Determine the (X, Y) coordinate at the center of the cell enclosing the given text.  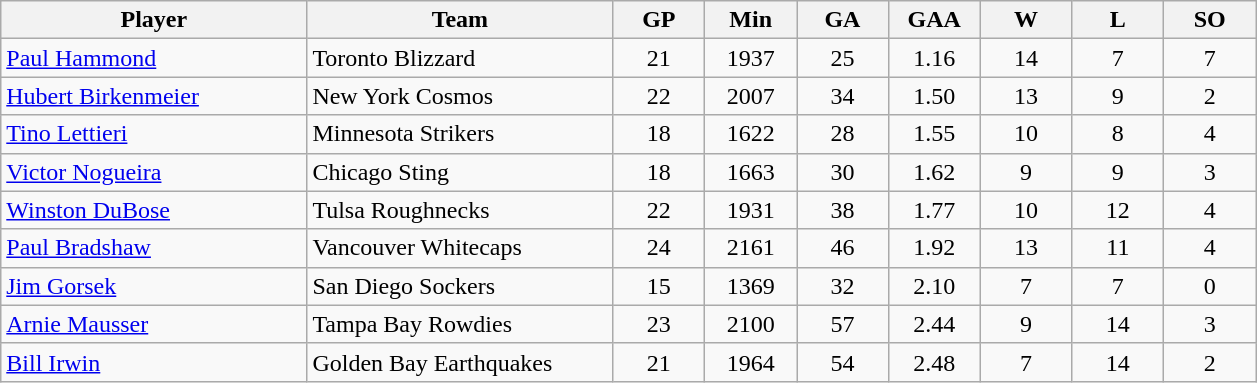
2161 (751, 248)
Paul Bradshaw (154, 248)
Min (751, 20)
1.55 (934, 134)
1663 (751, 172)
1622 (751, 134)
Player (154, 20)
2.10 (934, 286)
Victor Nogueira (154, 172)
23 (659, 324)
28 (843, 134)
Arnie Mausser (154, 324)
New York Cosmos (460, 96)
2.48 (934, 362)
1.16 (934, 58)
Jim Gorsek (154, 286)
1937 (751, 58)
SO (1210, 20)
GAA (934, 20)
24 (659, 248)
GA (843, 20)
Minnesota Strikers (460, 134)
1369 (751, 286)
15 (659, 286)
Tampa Bay Rowdies (460, 324)
Paul Hammond (154, 58)
1.50 (934, 96)
1.62 (934, 172)
1.92 (934, 248)
57 (843, 324)
Bill Irwin (154, 362)
12 (1118, 210)
2007 (751, 96)
0 (1210, 286)
11 (1118, 248)
46 (843, 248)
Hubert Birkenmeier (154, 96)
38 (843, 210)
Vancouver Whitecaps (460, 248)
1964 (751, 362)
Chicago Sting (460, 172)
30 (843, 172)
Tino Lettieri (154, 134)
34 (843, 96)
Tulsa Roughnecks (460, 210)
1931 (751, 210)
Winston DuBose (154, 210)
W (1026, 20)
Golden Bay Earthquakes (460, 362)
32 (843, 286)
8 (1118, 134)
1.77 (934, 210)
Toronto Blizzard (460, 58)
2.44 (934, 324)
25 (843, 58)
GP (659, 20)
2100 (751, 324)
Team (460, 20)
L (1118, 20)
San Diego Sockers (460, 286)
54 (843, 362)
